Return (x, y) of the center of cell containing provided text 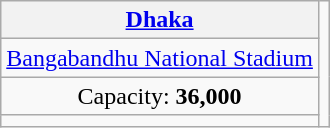
Bangabandhu National Stadium (160, 58)
Capacity: 36,000 (160, 96)
Dhaka (160, 20)
